Pinpoint the cell where the given text exists, returning its [X, Y] midpoint coordinate. 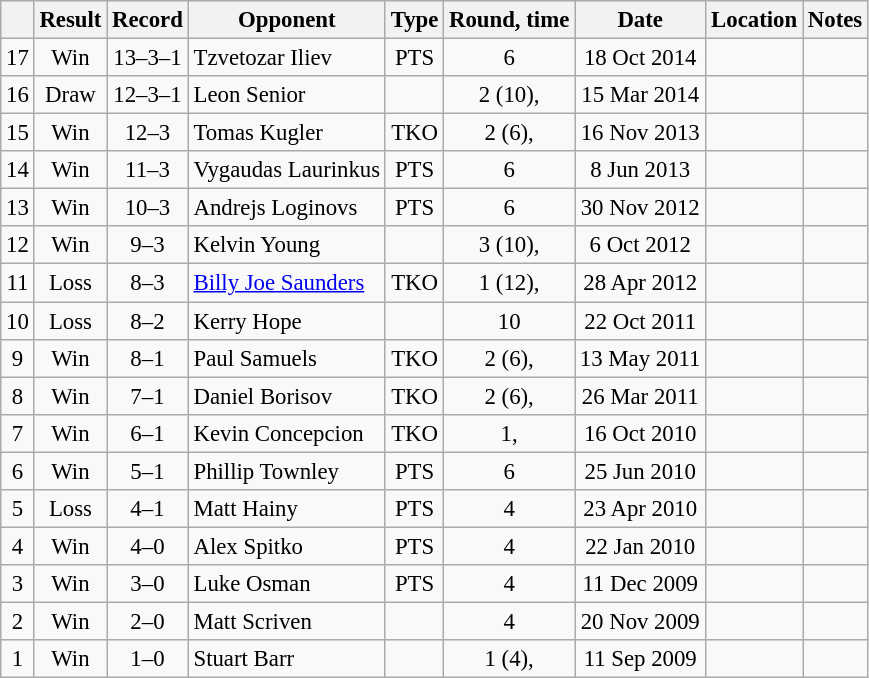
13–3–1 [148, 58]
Matt Hainy [286, 509]
8–3 [148, 283]
4–0 [148, 546]
Record [148, 20]
17 [18, 58]
1 (12), [510, 283]
Result [70, 20]
13 May 2011 [640, 358]
Kerry Hope [286, 321]
11 [18, 283]
Daniel Borisov [286, 396]
12 [18, 245]
11–3 [148, 170]
14 [18, 170]
25 Jun 2010 [640, 471]
Kevin Concepcion [286, 433]
Matt Scriven [286, 621]
7 [18, 433]
26 Mar 2011 [640, 396]
Tzvetozar Iliev [286, 58]
Location [754, 20]
22 Oct 2011 [640, 321]
Opponent [286, 20]
16 Nov 2013 [640, 133]
1 [18, 659]
30 Nov 2012 [640, 208]
Alex Spitko [286, 546]
Round, time [510, 20]
Kelvin Young [286, 245]
8 [18, 396]
2 [18, 621]
12–3–1 [148, 95]
3–0 [148, 584]
3 (10), [510, 245]
Leon Senior [286, 95]
Vygaudas Laurinkus [286, 170]
8–2 [148, 321]
4–1 [148, 509]
13 [18, 208]
15 Mar 2014 [640, 95]
16 [18, 95]
20 Nov 2009 [640, 621]
23 Apr 2010 [640, 509]
1 (4), [510, 659]
9–3 [148, 245]
11 Sep 2009 [640, 659]
1–0 [148, 659]
Luke Osman [286, 584]
5–1 [148, 471]
10–3 [148, 208]
Billy Joe Saunders [286, 283]
Type [414, 20]
18 Oct 2014 [640, 58]
6–1 [148, 433]
2 (10), [510, 95]
Stuart Barr [286, 659]
28 Apr 2012 [640, 283]
12–3 [148, 133]
6 Oct 2012 [640, 245]
22 Jan 2010 [640, 546]
Draw [70, 95]
Paul Samuels [286, 358]
Date [640, 20]
9 [18, 358]
8–1 [148, 358]
7–1 [148, 396]
16 Oct 2010 [640, 433]
11 Dec 2009 [640, 584]
Tomas Kugler [286, 133]
5 [18, 509]
3 [18, 584]
Notes [834, 20]
Phillip Townley [286, 471]
1, [510, 433]
15 [18, 133]
8 Jun 2013 [640, 170]
2–0 [148, 621]
Andrejs Loginovs [286, 208]
